For the text-containing cell, return its midpoint in [x, y] coordinate format. 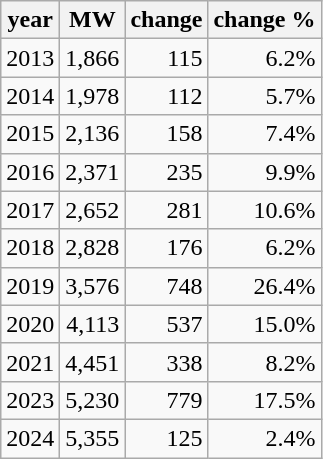
338 [166, 362]
2020 [30, 324]
4,113 [92, 324]
15.0% [264, 324]
2,652 [92, 210]
3,576 [92, 286]
176 [166, 248]
8.2% [264, 362]
2017 [30, 210]
2019 [30, 286]
125 [166, 438]
2.4% [264, 438]
1,866 [92, 58]
112 [166, 96]
change [166, 20]
235 [166, 172]
158 [166, 134]
748 [166, 286]
2016 [30, 172]
2014 [30, 96]
2,371 [92, 172]
4,451 [92, 362]
2021 [30, 362]
115 [166, 58]
537 [166, 324]
2015 [30, 134]
779 [166, 400]
MW [92, 20]
17.5% [264, 400]
9.9% [264, 172]
10.6% [264, 210]
2013 [30, 58]
26.4% [264, 286]
change % [264, 20]
2023 [30, 400]
7.4% [264, 134]
2018 [30, 248]
5,355 [92, 438]
281 [166, 210]
5,230 [92, 400]
2024 [30, 438]
2,828 [92, 248]
2,136 [92, 134]
5.7% [264, 96]
year [30, 20]
1,978 [92, 96]
